Determine the (X, Y) coordinate at the center of the cell enclosing the given text.  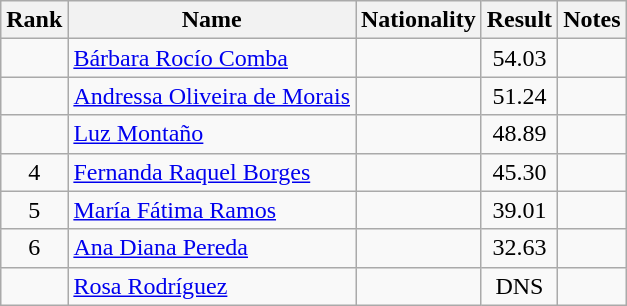
Nationality (419, 20)
32.63 (519, 248)
Result (519, 20)
Rank (34, 20)
39.01 (519, 210)
54.03 (519, 58)
María Fátima Ramos (212, 210)
51.24 (519, 96)
45.30 (519, 172)
DNS (519, 286)
Name (212, 20)
Notes (592, 20)
Andressa Oliveira de Morais (212, 96)
Bárbara Rocío Comba (212, 58)
Luz Montaño (212, 134)
5 (34, 210)
6 (34, 248)
Ana Diana Pereda (212, 248)
Rosa Rodríguez (212, 286)
4 (34, 172)
Fernanda Raquel Borges (212, 172)
48.89 (519, 134)
